Identify which cell holds the provided text, then report its [x, y] central coordinate. 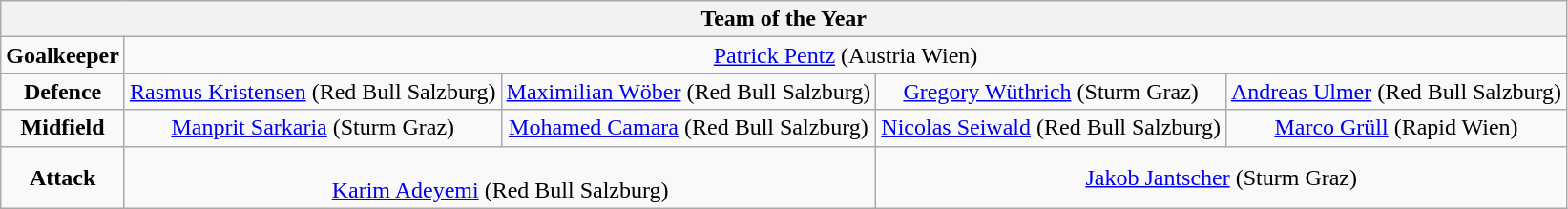
Marco Grüll (Rapid Wien) [1395, 128]
Midfield [63, 128]
Karim Adeyemi (Red Bull Salzburg) [500, 178]
Mohamed Camara (Red Bull Salzburg) [689, 128]
Maximilian Wöber (Red Bull Salzburg) [689, 92]
Patrick Pentz (Austria Wien) [846, 55]
Jakob Jantscher (Sturm Graz) [1222, 178]
Gregory Wüthrich (Sturm Graz) [1052, 92]
Defence [63, 92]
Goalkeeper [63, 55]
Nicolas Seiwald (Red Bull Salzburg) [1052, 128]
Andreas Ulmer (Red Bull Salzburg) [1395, 92]
Manprit Sarkaria (Sturm Graz) [313, 128]
Rasmus Kristensen (Red Bull Salzburg) [313, 92]
Team of the Year [784, 19]
Attack [63, 178]
